Detect which cell encompasses the target text, then output its [X, Y] center coordinate. 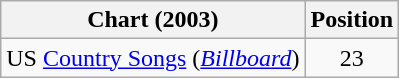
Chart (2003) [153, 20]
US Country Songs (Billboard) [153, 58]
Position [352, 20]
23 [352, 58]
